Determine the [X, Y] coordinate at the center of the cell enclosing the given text.  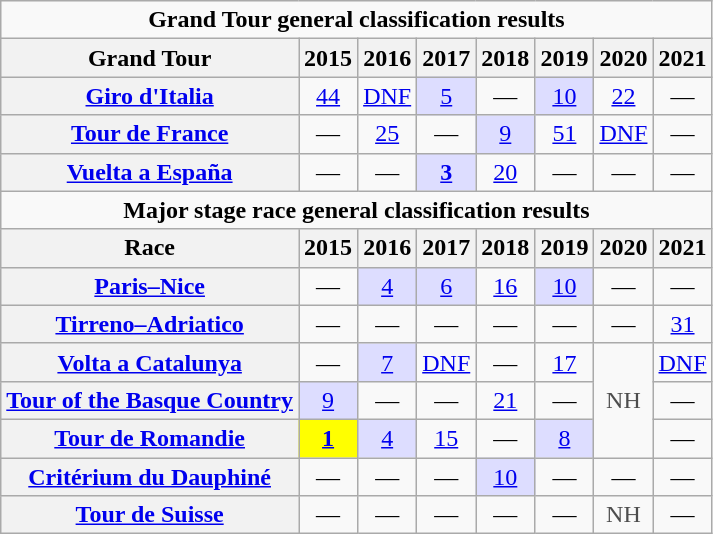
6 [446, 286]
5 [446, 96]
Grand Tour general classification results [356, 20]
17 [564, 362]
20 [506, 172]
25 [388, 134]
51 [564, 134]
Tour of the Basque Country [150, 400]
Giro d'Italia [150, 96]
Tour de Suisse [150, 515]
8 [564, 438]
Race [150, 248]
7 [388, 362]
Vuelta a España [150, 172]
16 [506, 286]
31 [682, 324]
Grand Tour [150, 58]
Tour de Romandie [150, 438]
44 [328, 96]
Major stage race general classification results [356, 210]
Paris–Nice [150, 286]
Tirreno–Adriatico [150, 324]
21 [506, 400]
1 [328, 438]
Critérium du Dauphiné [150, 477]
3 [446, 172]
Volta a Catalunya [150, 362]
22 [624, 96]
15 [446, 438]
Tour de France [150, 134]
